Locate the cell with the specified text and output its (X, Y) center coordinate. 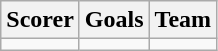
Scorer (40, 20)
Team (183, 20)
Goals (114, 20)
